Return [X, Y] of the center of cell containing provided text 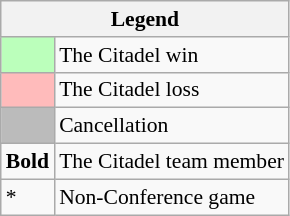
The Citadel win [172, 55]
Bold [28, 162]
Cancellation [172, 126]
* [28, 197]
Non-Conference game [172, 197]
The Citadel loss [172, 90]
Legend [145, 19]
The Citadel team member [172, 162]
